For the text-containing cell, return its midpoint in [X, Y] coordinate format. 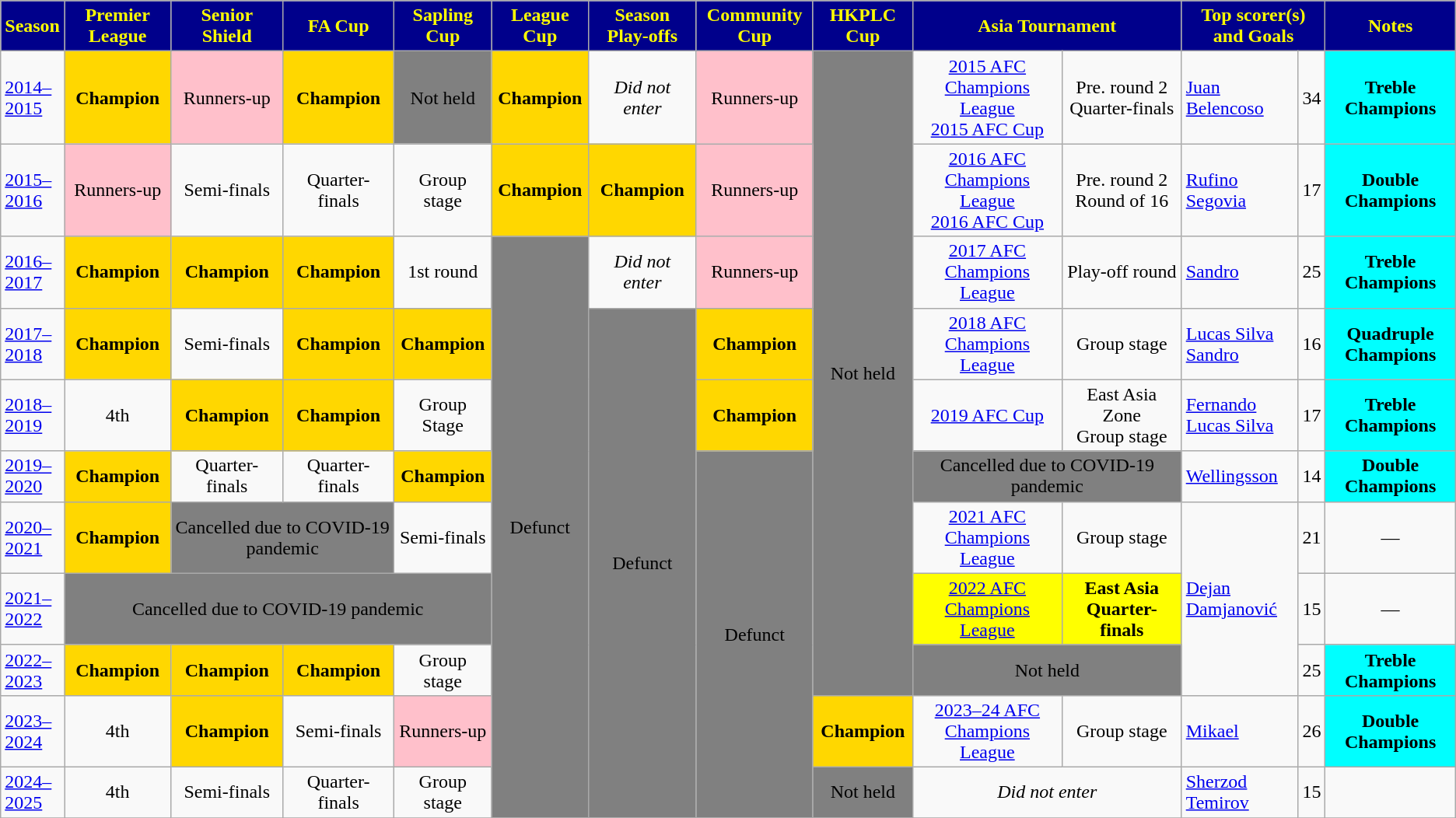
League Cup [540, 26]
26 [1311, 731]
2019–2020 [33, 476]
Sapling Cup [443, 26]
Senior Shield [227, 26]
14 [1311, 476]
2018–2019 [33, 415]
Sandro [1240, 272]
2016 AFC Champions League2016 AFC Cup [987, 190]
34 [1311, 98]
2022–2023 [33, 670]
GroupStage [443, 415]
Notes [1391, 26]
Sherzod Temirov [1240, 792]
Juan Belencoso [1240, 98]
2017 AFC Champions League [987, 272]
2021 AFC Champions League [987, 537]
2014–2015 [33, 98]
Play-off round [1122, 272]
Wellingsson [1240, 476]
HKPLC Cup [863, 26]
Asia Tournament [1047, 26]
East Asia ZoneGroup stage [1122, 415]
Community Cup [754, 26]
Premier League [117, 26]
Lucas Silva Sandro [1240, 344]
Fernando Lucas Silva [1240, 415]
Mikael [1240, 731]
East Asia Quarter-finals [1122, 609]
Top scorer(s)and Goals [1254, 26]
Pre. round 2Quarter-finals [1122, 98]
2015–2016 [33, 190]
2024–2025 [33, 792]
16 [1311, 344]
Pre. round 2Round of 16 [1122, 190]
FA Cup [339, 26]
2016–2017 [33, 272]
2018 AFC Champions League [987, 344]
21 [1311, 537]
1st round [443, 272]
Dejan Damjanović [1240, 599]
2023–24 AFC Champions League [987, 731]
Quadruple Champions [1391, 344]
2020–2021 [33, 537]
2021–2022 [33, 609]
2019 AFC Cup [987, 415]
2015 AFC Champions League2015 AFC Cup [987, 98]
Season Play-offs [642, 26]
2023–2024 [33, 731]
Season [33, 26]
Rufino Segovia [1240, 190]
2017–2018 [33, 344]
2022 AFC Champions League [987, 609]
